Pinpoint the cell where the given text exists, returning its [x, y] midpoint coordinate. 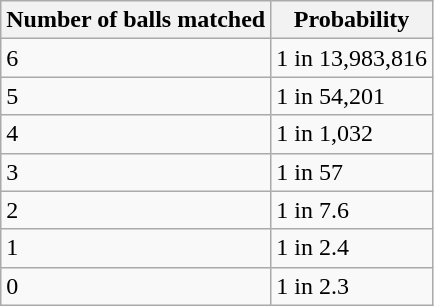
1 in 57 [352, 172]
Number of balls matched [136, 20]
5 [136, 96]
1 in 2.4 [352, 248]
1 [136, 248]
1 in 13,983,816 [352, 58]
6 [136, 58]
1 in 7.6 [352, 210]
1 in 1,032 [352, 134]
4 [136, 134]
3 [136, 172]
1 in 2.3 [352, 286]
0 [136, 286]
1 in 54,201 [352, 96]
2 [136, 210]
Probability [352, 20]
